Capture the cell that displays the provided text and extract its [x, y] central coordinate. 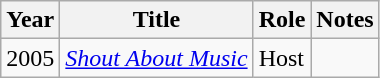
Title [156, 20]
Role [282, 20]
Year [30, 20]
Host [282, 58]
2005 [30, 58]
Shout About Music [156, 58]
Notes [345, 20]
